Extract the (X, Y) coordinate from the center of the cell holding the provided text.  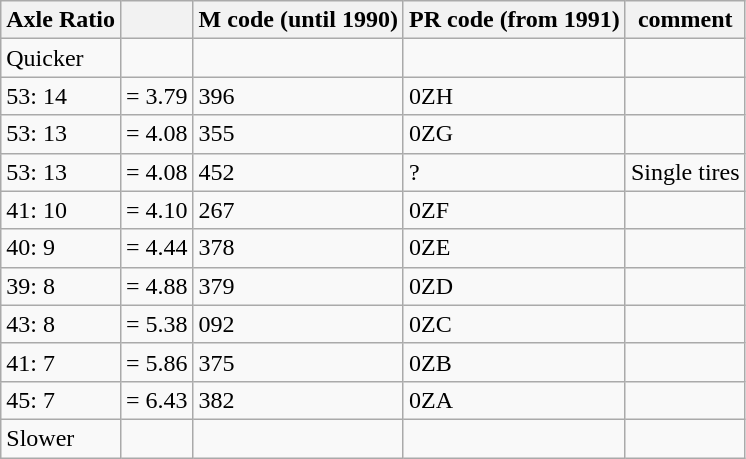
Single tires (685, 172)
396 (298, 96)
= 3.79 (156, 96)
355 (298, 134)
0ZE (514, 248)
41: 10 (61, 210)
0ZD (514, 286)
375 (298, 362)
39: 8 (61, 286)
0ZG (514, 134)
Axle Ratio (61, 20)
43: 8 (61, 324)
comment (685, 20)
379 (298, 286)
= 4.44 (156, 248)
= 4.10 (156, 210)
= 5.38 (156, 324)
0ZH (514, 96)
Quicker (61, 58)
PR code (from 1991) (514, 20)
M code (until 1990) (298, 20)
267 (298, 210)
= 4.88 (156, 286)
0ZB (514, 362)
53: 14 (61, 96)
45: 7 (61, 400)
382 (298, 400)
? (514, 172)
40: 9 (61, 248)
452 (298, 172)
Slower (61, 438)
= 6.43 (156, 400)
378 (298, 248)
092 (298, 324)
0ZA (514, 400)
= 5.86 (156, 362)
0ZC (514, 324)
41: 7 (61, 362)
0ZF (514, 210)
